For the text-containing cell, return its midpoint in (X, Y) coordinate format. 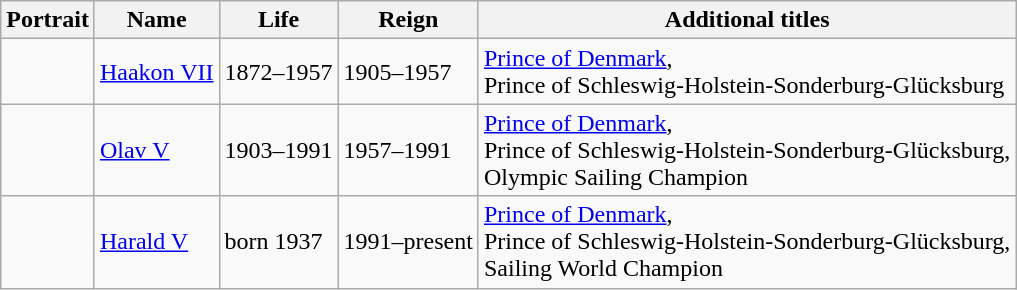
Life (278, 20)
1991–present (408, 242)
Prince of Denmark,Prince of Schleswig-Holstein-Sonderburg-Glücksburg,Sailing World Champion (746, 242)
Olav V (156, 150)
Reign (408, 20)
Additional titles (746, 20)
1905–1957 (408, 72)
1872–1957 (278, 72)
Name (156, 20)
born 1937 (278, 242)
Haakon VII (156, 72)
Prince of Denmark,Prince of Schleswig-Holstein-Sonderburg-Glücksburg,Olympic Sailing Champion (746, 150)
Prince of Denmark,Prince of Schleswig-Holstein-Sonderburg-Glücksburg (746, 72)
1903–1991 (278, 150)
1957–1991 (408, 150)
Harald V (156, 242)
Portrait (48, 20)
